Scan for the cell matching the given text and deliver its [x, y] coordinate at center. 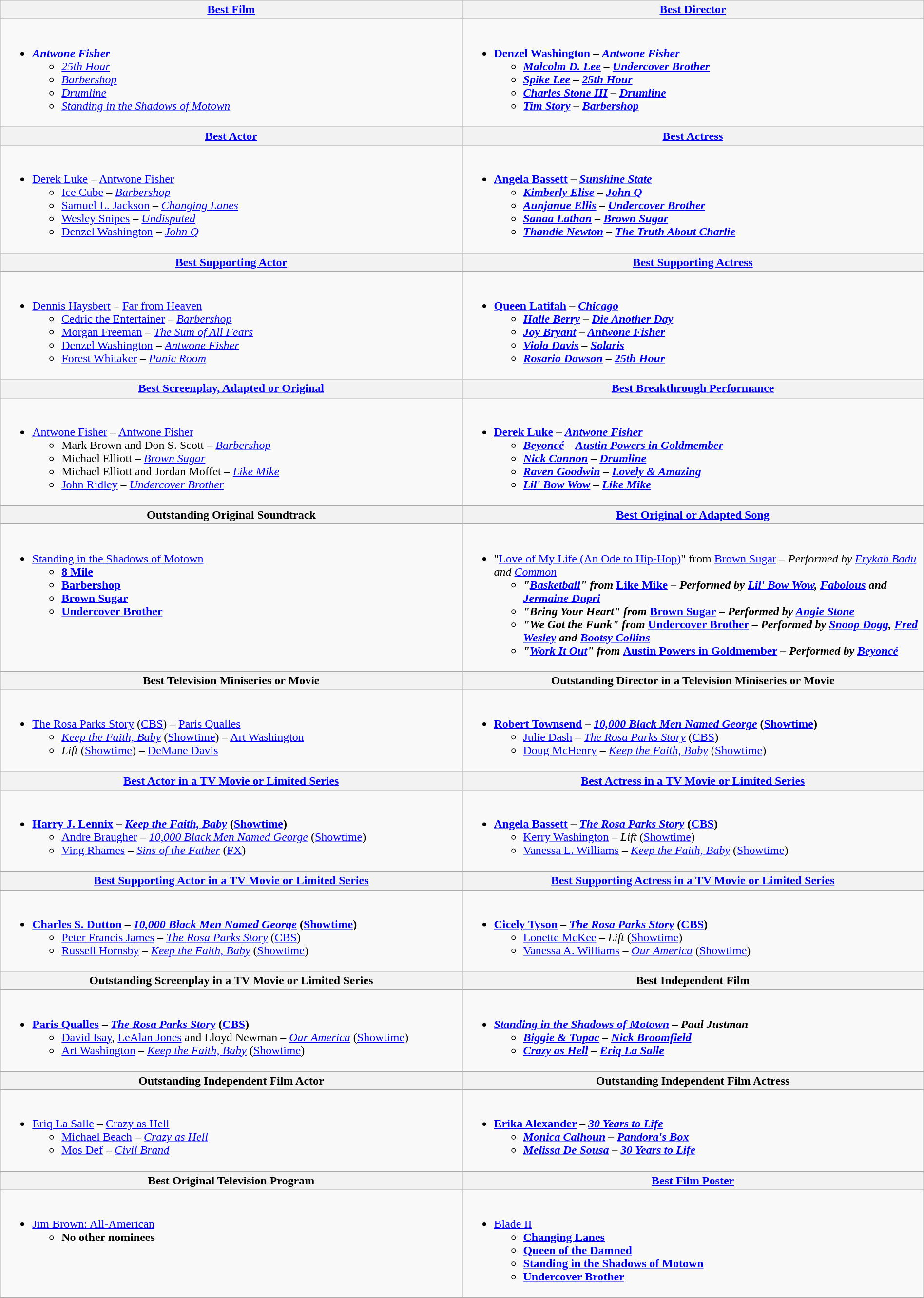
Outstanding Director in a Television Miniseries or Movie [693, 680]
Outstanding Independent Film Actor [231, 1081]
Outstanding Independent Film Actress [693, 1081]
Blade IIChanging LanesQueen of the DamnedStanding in the Shadows of MotownUndercover Brother [693, 1244]
Best Supporting Actress in a TV Movie or Limited Series [693, 881]
Antwone Fisher25th HourBarbershopDrumlineStanding in the Shadows of Motown [231, 73]
Best Original or Adapted Song [693, 515]
Cicely Tyson – The Rosa Parks Story (CBS)Lonette McKee – Lift (Showtime)Vanessa A. Williams – Our America (Showtime) [693, 931]
Best Actor in a TV Movie or Limited Series [231, 780]
Best Independent Film [693, 981]
Standing in the Shadows of Motown – Paul JustmanBiggie & Tupac – Nick BroomfieldCrazy as Hell – Eriq La Salle [693, 1030]
Best Film Poster [693, 1181]
Eriq La Salle – Crazy as HellMichael Beach – Crazy as HellMos Def – Civil Brand [231, 1131]
Denzel Washington – Antwone FisherMalcolm D. Lee – Undercover BrotherSpike Lee – 25th HourCharles Stone III – DrumlineTim Story – Barbershop [693, 73]
Jim Brown: All-AmericanNo other nominees [231, 1244]
Best Breakthrough Performance [693, 388]
Derek Luke – Antwone FisherBeyoncé – Austin Powers in GoldmemberNick Cannon – DrumlineRaven Goodwin – Lovely & AmazingLil' Bow Wow – Like Mike [693, 451]
Best Original Television Program [231, 1181]
Best Actor [231, 136]
Outstanding Original Soundtrack [231, 515]
Robert Townsend – 10,000 Black Men Named George (Showtime)Julie Dash – The Rosa Parks Story (CBS)Doug McHenry – Keep the Faith, Baby (Showtime) [693, 730]
Queen Latifah – ChicagoHalle Berry – Die Another DayJoy Bryant – Antwone FisherViola Davis – SolarisRosario Dawson – 25th Hour [693, 326]
Best Supporting Actor [231, 262]
Best Supporting Actress [693, 262]
Harry J. Lennix – Keep the Faith, Baby (Showtime)Andre Braugher – 10,000 Black Men Named George (Showtime)Ving Rhames – Sins of the Father (FX) [231, 831]
Standing in the Shadows of Motown8 MileBarbershopBrown SugarUndercover Brother [231, 598]
Best Actress [693, 136]
The Rosa Parks Story (CBS) – Paris QuallesKeep the Faith, Baby (Showtime) – Art WashingtonLift (Showtime) – DeMane Davis [231, 730]
Best Actress in a TV Movie or Limited Series [693, 780]
Derek Luke – Antwone FisherIce Cube – BarbershopSamuel L. Jackson – Changing LanesWesley Snipes – UndisputedDenzel Washington – John Q [231, 199]
Best Director [693, 10]
Best Television Miniseries or Movie [231, 680]
Outstanding Screenplay in a TV Movie or Limited Series [231, 981]
Best Supporting Actor in a TV Movie or Limited Series [231, 881]
Erika Alexander – 30 Years to LifeMonica Calhoun – Pandora's BoxMelissa De Sousa – 30 Years to Life [693, 1131]
Best Screenplay, Adapted or Original [231, 388]
Angela Bassett – The Rosa Parks Story (CBS)Kerry Washington – Lift (Showtime)Vanessa L. Williams – Keep the Faith, Baby (Showtime) [693, 831]
Best Film [231, 10]
